Scan for the cell matching the given text and deliver its [X, Y] coordinate at center. 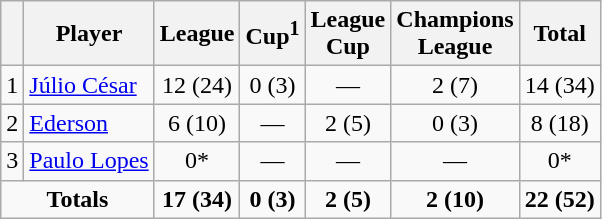
2 (7) [455, 85]
Paulo Lopes [89, 161]
8 (18) [560, 123]
14 (34) [560, 85]
Cup1 [272, 34]
17 (34) [197, 199]
ChampionsLeague [455, 34]
6 (10) [197, 123]
3 [12, 161]
1 [12, 85]
2 [12, 123]
Total [560, 34]
League [197, 34]
Totals [78, 199]
Player [89, 34]
2 (10) [455, 199]
Júlio César [89, 85]
22 (52) [560, 199]
12 (24) [197, 85]
LeagueCup [348, 34]
Ederson [89, 123]
